Return [x, y] of the center of cell containing provided text 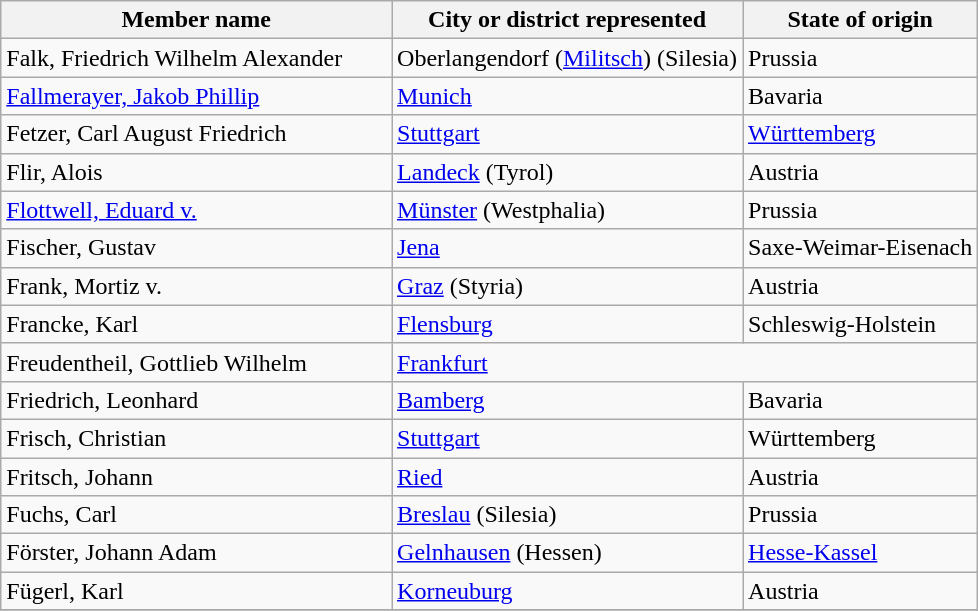
City or district represented [568, 20]
Ried [568, 477]
Munich [568, 96]
State of origin [860, 20]
Fallmerayer, Jakob Phillip [196, 96]
Flir, Alois [196, 172]
Graz (Styria) [568, 286]
Oberlangendorf (Militsch) (Silesia) [568, 58]
Fritsch, Johann [196, 477]
Gelnhausen (Hessen) [568, 553]
Fischer, Gustav [196, 248]
Member name [196, 20]
Fügerl, Karl [196, 591]
Frisch, Christian [196, 438]
Frank, Mortiz v. [196, 286]
Münster (Westphalia) [568, 210]
Bamberg [568, 400]
Landeck (Tyrol) [568, 172]
Förster, Johann Adam [196, 553]
Flensburg [568, 324]
Schleswig-Holstein [860, 324]
Freudentheil, Gottlieb Wilhelm [196, 362]
Frankfurt [685, 362]
Francke, Karl [196, 324]
Saxe-Weimar-Eisenach [860, 248]
Falk, Friedrich Wilhelm Alexander [196, 58]
Fuchs, Carl [196, 515]
Friedrich, Leonhard [196, 400]
Korneuburg [568, 591]
Hesse-Kassel [860, 553]
Breslau (Silesia) [568, 515]
Fetzer, Carl August Friedrich [196, 134]
Jena [568, 248]
Flottwell, Eduard v. [196, 210]
